Provide the (x, y) coordinate of the cell's center where the given text is located.  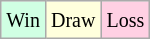
Loss (126, 20)
Win (24, 20)
Draw (72, 20)
